Scan for the cell matching the given text and deliver its (x, y) coordinate at center. 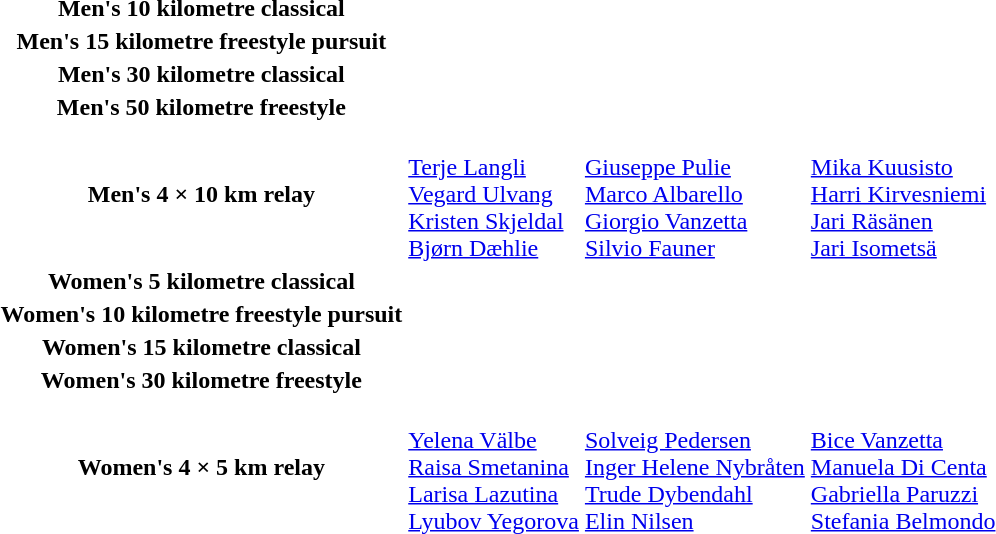
Giuseppe PulieMarco AlbarelloGiorgio VanzettaSilvio Fauner (694, 194)
Terje LangliVegard UlvangKristen SkjeldalBjørn Dæhlie (494, 194)
